Return the [x, y] coordinate for the center point of the cell that contains the specified text.  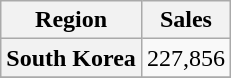
227,856 [186, 58]
South Korea [72, 58]
Region [72, 20]
Sales [186, 20]
